Return [X, Y] of the center of cell containing provided text 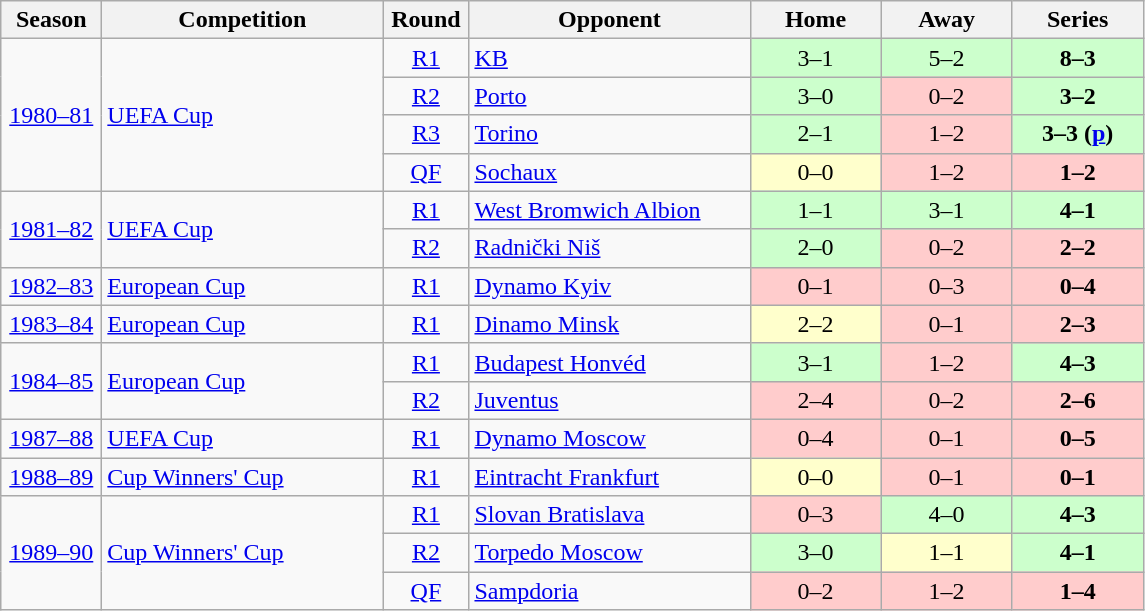
Home [816, 20]
Dynamo Moscow [610, 438]
4–0 [946, 515]
Sampdoria [610, 591]
Dynamo Kyiv [610, 286]
Radnički Niš [610, 248]
R3 [426, 134]
2–3 [1078, 324]
2–1 [816, 134]
Juventus [610, 400]
Eintracht Frankfurt [610, 477]
Slovan Bratislava [610, 515]
1988–89 [52, 477]
2–0 [816, 248]
Torino [610, 134]
Porto [610, 96]
Away [946, 20]
1987–88 [52, 438]
Torpedo Moscow [610, 553]
1984–85 [52, 381]
5–2 [946, 58]
Series [1078, 20]
3–3 (p) [1078, 134]
1–4 [1078, 591]
Season [52, 20]
2–4 [816, 400]
1989–90 [52, 553]
Competition [242, 20]
3–2 [1078, 96]
Budapest Honvéd [610, 362]
Sochaux [610, 172]
1981–82 [52, 229]
Dinamo Minsk [610, 324]
Round [426, 20]
Opponent [610, 20]
1980–81 [52, 115]
2–6 [1078, 400]
8–3 [1078, 58]
1983–84 [52, 324]
0–5 [1078, 438]
West Bromwich Albion [610, 210]
KB [610, 58]
1982–83 [52, 286]
